Scan for the cell matching the given text and deliver its (x, y) coordinate at center. 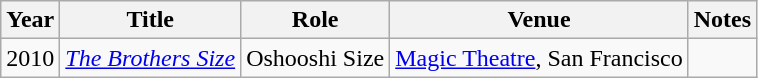
Venue (540, 20)
Notes (722, 20)
Year (30, 20)
Title (150, 20)
2010 (30, 58)
Oshooshi Size (316, 58)
The Brothers Size (150, 58)
Role (316, 20)
Magic Theatre, San Francisco (540, 58)
